Detect which cell encompasses the target text, then output its (X, Y) center coordinate. 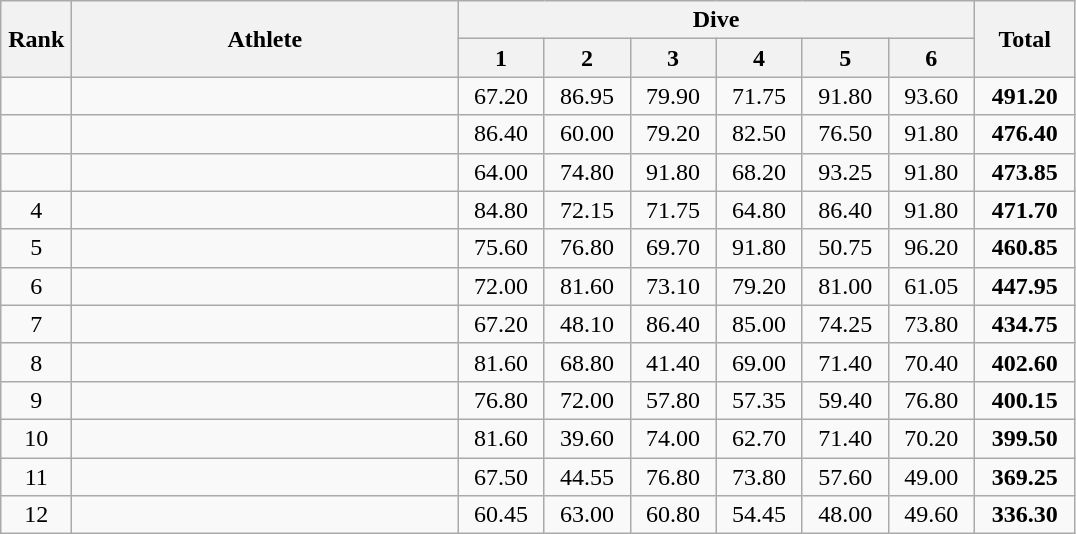
1 (501, 58)
57.60 (845, 477)
48.00 (845, 515)
473.85 (1024, 172)
86.95 (587, 96)
491.20 (1024, 96)
70.20 (931, 438)
39.60 (587, 438)
57.80 (673, 400)
41.40 (673, 362)
Athlete (265, 39)
64.80 (759, 210)
60.80 (673, 515)
402.60 (1024, 362)
44.55 (587, 477)
447.95 (1024, 286)
69.00 (759, 362)
74.80 (587, 172)
72.15 (587, 210)
3 (673, 58)
75.60 (501, 248)
336.30 (1024, 515)
69.70 (673, 248)
73.10 (673, 286)
Total (1024, 39)
400.15 (1024, 400)
64.00 (501, 172)
434.75 (1024, 324)
Rank (36, 39)
79.90 (673, 96)
81.00 (845, 286)
93.25 (845, 172)
96.20 (931, 248)
68.80 (587, 362)
Dive (716, 20)
68.20 (759, 172)
49.00 (931, 477)
49.60 (931, 515)
60.00 (587, 134)
82.50 (759, 134)
11 (36, 477)
369.25 (1024, 477)
8 (36, 362)
93.60 (931, 96)
84.80 (501, 210)
2 (587, 58)
471.70 (1024, 210)
50.75 (845, 248)
54.45 (759, 515)
59.40 (845, 400)
67.50 (501, 477)
10 (36, 438)
74.00 (673, 438)
61.05 (931, 286)
60.45 (501, 515)
70.40 (931, 362)
57.35 (759, 400)
476.40 (1024, 134)
12 (36, 515)
76.50 (845, 134)
399.50 (1024, 438)
460.85 (1024, 248)
7 (36, 324)
48.10 (587, 324)
62.70 (759, 438)
85.00 (759, 324)
9 (36, 400)
63.00 (587, 515)
74.25 (845, 324)
